Locate the cell with the specified text and output its (X, Y) center coordinate. 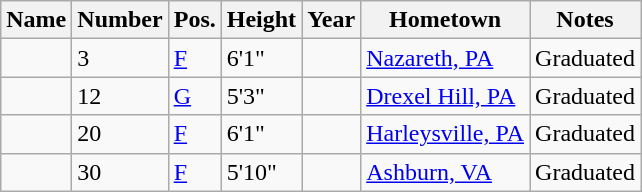
Drexel Hill, PA (446, 96)
5'3" (261, 96)
3 (120, 58)
Number (120, 20)
12 (120, 96)
Hometown (446, 20)
Harleysville, PA (446, 134)
Height (261, 20)
Notes (586, 20)
Name (36, 20)
5'10" (261, 172)
Year (332, 20)
G (194, 96)
30 (120, 172)
Ashburn, VA (446, 172)
Pos. (194, 20)
Nazareth, PA (446, 58)
20 (120, 134)
